Provide the (X, Y) coordinate of the cell's center where the given text is located.  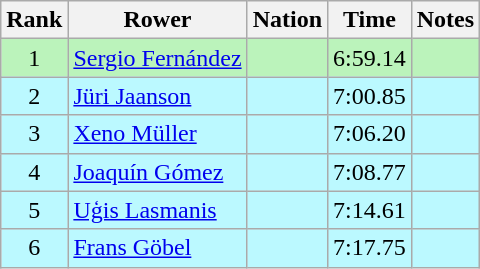
7:06.20 (370, 134)
Time (370, 20)
7:17.75 (370, 248)
Xeno Müller (158, 134)
Rank (34, 20)
Nation (287, 20)
7:14.61 (370, 210)
6 (34, 248)
2 (34, 96)
3 (34, 134)
Jüri Jaanson (158, 96)
Uģis Lasmanis (158, 210)
5 (34, 210)
7:00.85 (370, 96)
4 (34, 172)
Joaquín Gómez (158, 172)
6:59.14 (370, 58)
Rower (158, 20)
Notes (445, 20)
7:08.77 (370, 172)
Frans Göbel (158, 248)
1 (34, 58)
Sergio Fernández (158, 58)
